From the cell containing the given text, extract its center point as (X, Y) coordinate. 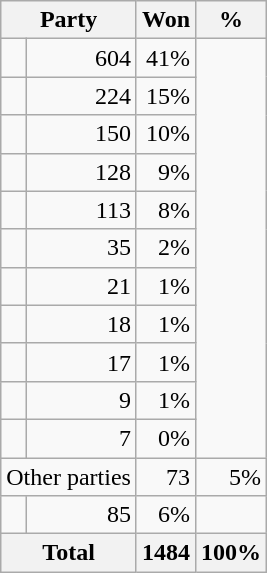
9% (166, 172)
8% (166, 210)
150 (82, 134)
7 (82, 438)
128 (82, 172)
35 (82, 248)
73 (166, 477)
224 (82, 96)
21 (82, 286)
Party (69, 20)
85 (82, 515)
41% (166, 58)
10% (166, 134)
% (232, 20)
6% (166, 515)
18 (82, 324)
9 (82, 400)
1484 (166, 553)
Won (166, 20)
17 (82, 362)
113 (82, 210)
15% (166, 96)
0% (166, 438)
604 (82, 58)
5% (232, 477)
Total (69, 553)
2% (166, 248)
Other parties (69, 477)
100% (232, 553)
